From the cell containing the given text, extract its center point as (x, y) coordinate. 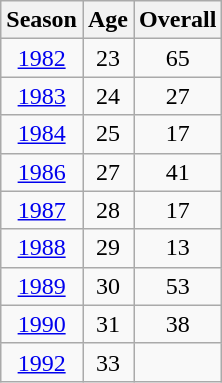
1988 (42, 248)
13 (178, 248)
33 (108, 362)
1983 (42, 96)
25 (108, 134)
1982 (42, 58)
1989 (42, 286)
1987 (42, 210)
24 (108, 96)
38 (178, 324)
1990 (42, 324)
53 (178, 286)
1984 (42, 134)
41 (178, 172)
1986 (42, 172)
Season (42, 20)
28 (108, 210)
23 (108, 58)
29 (108, 248)
Age (108, 20)
1992 (42, 362)
30 (108, 286)
65 (178, 58)
Overall (178, 20)
31 (108, 324)
